Locate the cell with the specified text and output its (x, y) center coordinate. 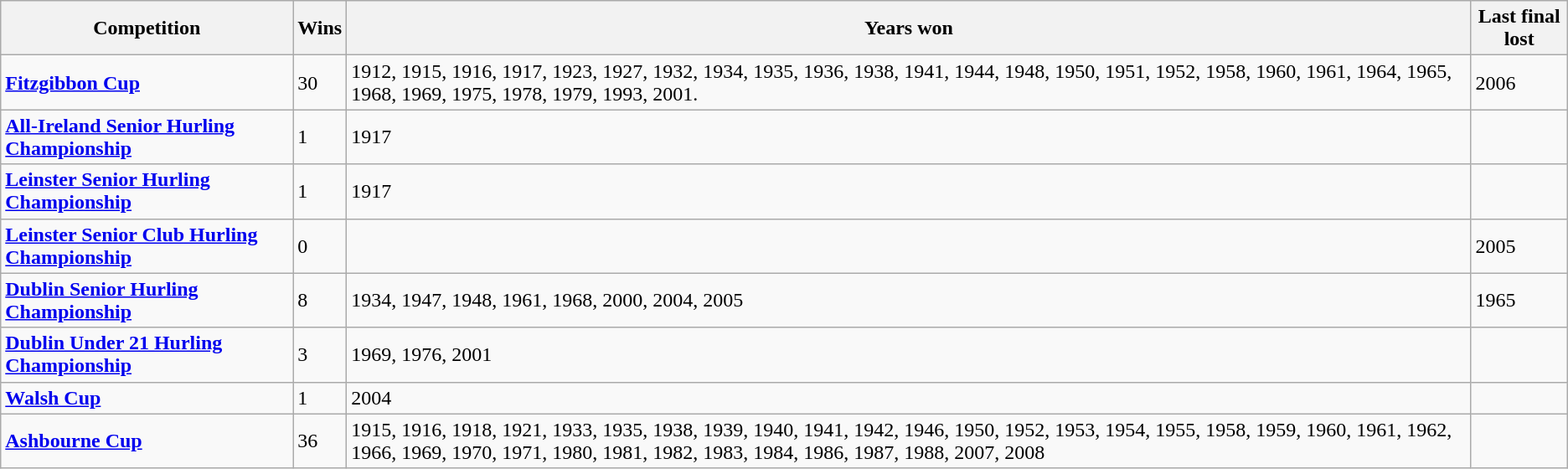
36 (320, 441)
Leinster Senior Hurling Championship (147, 191)
2006 (1519, 82)
Competition (147, 28)
Wins (320, 28)
0 (320, 246)
Last final lost (1519, 28)
Fitzgibbon Cup (147, 82)
1969, 1976, 2001 (909, 355)
Years won (909, 28)
1965 (1519, 300)
30 (320, 82)
All-Ireland Senior Hurling Championship (147, 137)
Walsh Cup (147, 398)
Dublin Under 21 Hurling Championship (147, 355)
8 (320, 300)
2004 (909, 398)
Ashbourne Cup (147, 441)
3 (320, 355)
Dublin Senior Hurling Championship (147, 300)
Leinster Senior Club Hurling Championship (147, 246)
2005 (1519, 246)
1934, 1947, 1948, 1961, 1968, 2000, 2004, 2005 (909, 300)
